Scan for the cell matching the given text and deliver its [X, Y] coordinate at center. 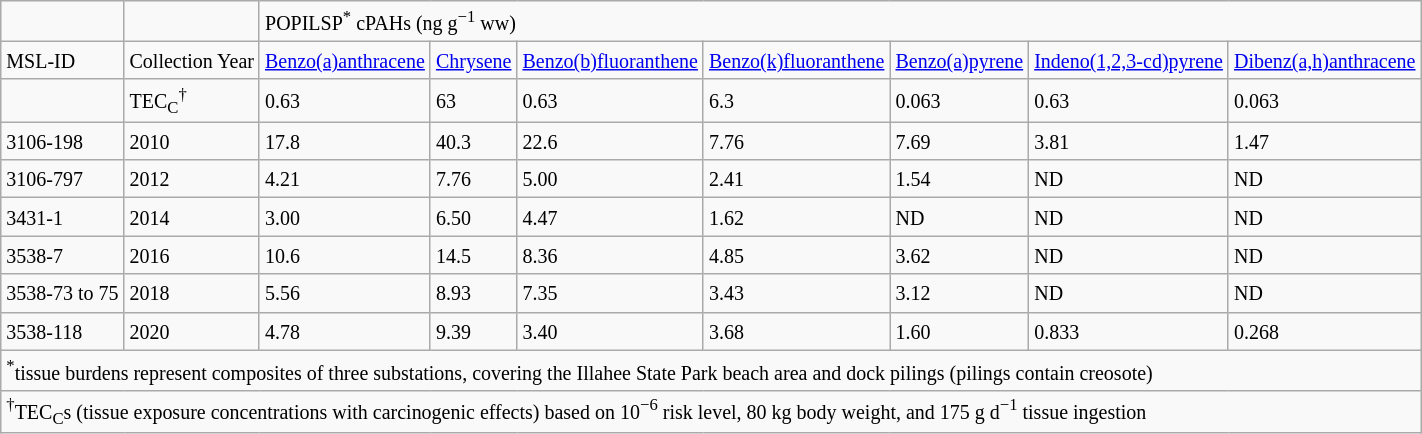
TECC† [192, 100]
3538-118 [62, 331]
Benzo(b)fluoranthene [610, 60]
2014 [192, 217]
3538-73 to 75 [62, 293]
3431-1 [62, 217]
3.43 [796, 293]
1.47 [1324, 141]
2016 [192, 255]
3.62 [960, 255]
5.00 [610, 179]
2020 [192, 331]
1.54 [960, 179]
8.93 [474, 293]
2018 [192, 293]
3.12 [960, 293]
POPILSP* cPAHs (ng g−1 ww) [840, 21]
40.3 [474, 141]
3.68 [796, 331]
2010 [192, 141]
63 [474, 100]
Benzo(k)fluoranthene [796, 60]
3106-797 [62, 179]
†TECCs (tissue exposure concentrations with carcinogenic effects) based on 10−6 risk level, 80 kg body weight, and 175 g d−1 tissue ingestion [711, 412]
14.5 [474, 255]
4.78 [344, 331]
Collection Year [192, 60]
1.60 [960, 331]
4.21 [344, 179]
6.3 [796, 100]
3.00 [344, 217]
Indeno(1,2,3-cd)pyrene [1129, 60]
2.41 [796, 179]
3538-7 [62, 255]
5.56 [344, 293]
3106-198 [62, 141]
4.85 [796, 255]
6.50 [474, 217]
9.39 [474, 331]
0.268 [1324, 331]
*tissue burdens represent composites of three substations, covering the Illahee State Park beach area and dock pilings (pilings contain creosote) [711, 370]
22.6 [610, 141]
Benzo(a)anthracene [344, 60]
2012 [192, 179]
10.6 [344, 255]
3.81 [1129, 141]
Benzo(a)pyrene [960, 60]
8.36 [610, 255]
0.833 [1129, 331]
4.47 [610, 217]
3.40 [610, 331]
1.62 [796, 217]
MSL-ID [62, 60]
Dibenz(a,h)anthracene [1324, 60]
Chrysene [474, 60]
7.69 [960, 141]
17.8 [344, 141]
7.35 [610, 293]
